Search for the cell housing the specified text and yield its [X, Y] center coordinate. 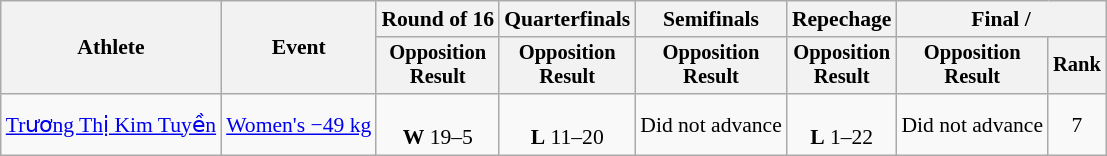
Quarterfinals [567, 19]
L 1–22 [842, 124]
Repechage [842, 19]
W 19–5 [438, 124]
Rank [1077, 66]
Final / [1000, 19]
Athlete [111, 48]
L 11–20 [567, 124]
7 [1077, 124]
Event [298, 48]
Women's −49 kg [298, 124]
Semifinals [711, 19]
Round of 16 [438, 19]
Trương Thị Kim Tuyền [111, 124]
